Output the (x, y) coordinate of the center of the cell containing the given text.  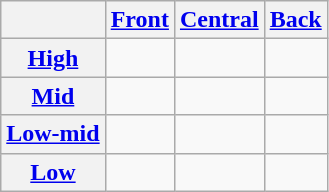
Low-mid (53, 134)
Back (296, 20)
Central (219, 20)
High (53, 58)
Low (53, 172)
Front (140, 20)
Mid (53, 96)
